Extract the [x, y] coordinate from the center of the cell holding the provided text.  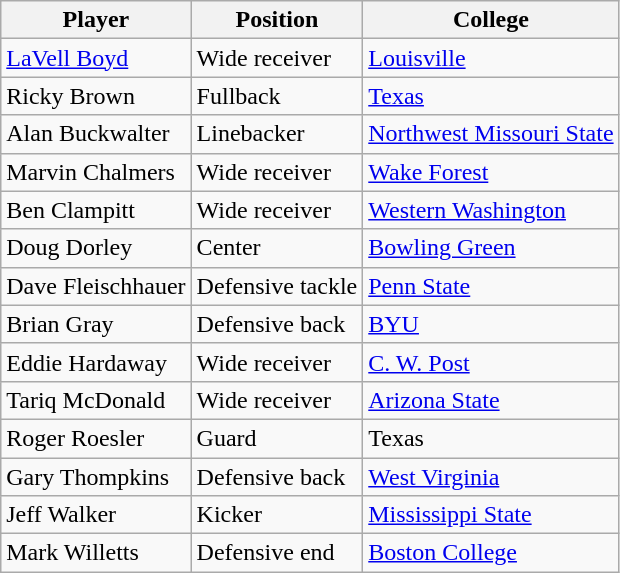
Mississippi State [491, 515]
Position [277, 20]
Marvin Chalmers [96, 172]
Kicker [277, 515]
Linebacker [277, 134]
Roger Roesler [96, 438]
Louisville [491, 58]
Defensive tackle [277, 286]
Dave Fleischhauer [96, 286]
Eddie Hardaway [96, 362]
Player [96, 20]
Gary Thompkins [96, 477]
Mark Willetts [96, 553]
Center [277, 248]
Jeff Walker [96, 515]
Doug Dorley [96, 248]
Ricky Brown [96, 96]
Boston College [491, 553]
Tariq McDonald [96, 400]
West Virginia [491, 477]
LaVell Boyd [96, 58]
College [491, 20]
Wake Forest [491, 172]
BYU [491, 324]
C. W. Post [491, 362]
Brian Gray [96, 324]
Penn State [491, 286]
Bowling Green [491, 248]
Northwest Missouri State [491, 134]
Fullback [277, 96]
Guard [277, 438]
Defensive end [277, 553]
Ben Clampitt [96, 210]
Western Washington [491, 210]
Alan Buckwalter [96, 134]
Arizona State [491, 400]
